Locate the cell with the specified text and output its [X, Y] center coordinate. 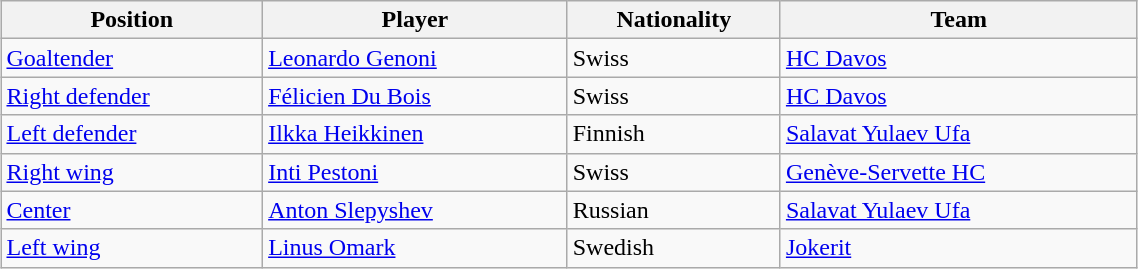
Right wing [132, 172]
Position [132, 20]
Player [416, 20]
Team [958, 20]
Genève-Servette HC [958, 172]
Swedish [674, 248]
Left wing [132, 248]
Linus Omark [416, 248]
Anton Slepyshev [416, 210]
Jokerit [958, 248]
Left defender [132, 134]
Right defender [132, 96]
Leonardo Genoni [416, 58]
Nationality [674, 20]
Goaltender [132, 58]
Inti Pestoni [416, 172]
Center [132, 210]
Finnish [674, 134]
Russian [674, 210]
Félicien Du Bois [416, 96]
Ilkka Heikkinen [416, 134]
